Locate the cell with the specified text and output its (X, Y) center coordinate. 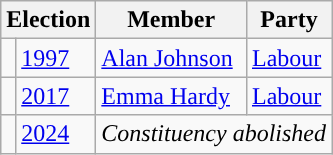
Emma Hardy (172, 96)
Member (172, 20)
Constituency abolished (214, 134)
Party (288, 20)
2017 (56, 96)
1997 (56, 58)
2024 (56, 134)
Alan Johnson (172, 58)
Election (48, 20)
